Search for the cell housing the specified text and yield its (x, y) center coordinate. 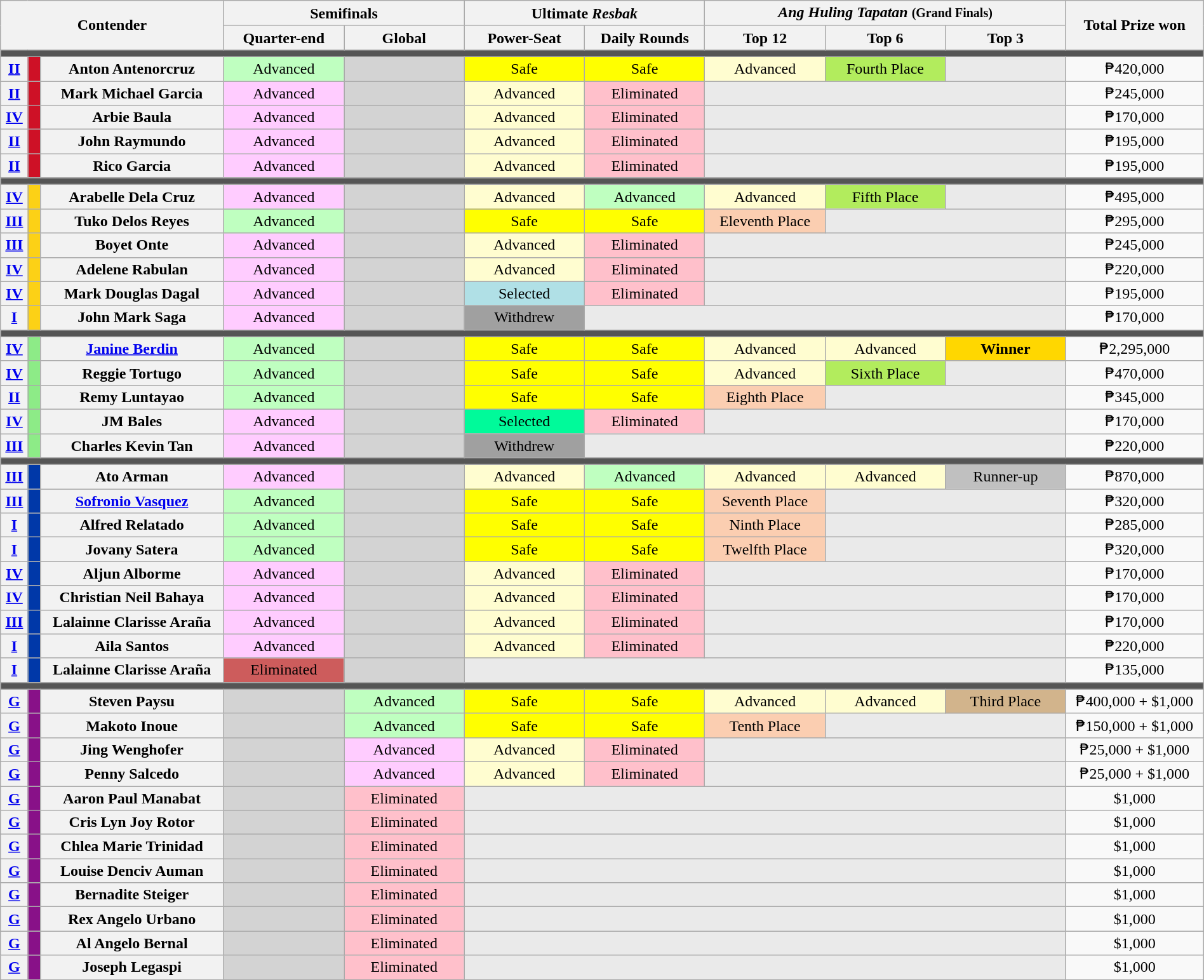
Arabelle Dela Cruz (132, 197)
Ato Arman (132, 477)
Aaron Paul Manabat (132, 798)
Al Angelo Bernal (132, 943)
Christian Neil Bahaya (132, 598)
Ninth Place (765, 525)
Rex Angelo Urbano (132, 919)
Third Place (1006, 701)
Fifth Place (885, 197)
Remy Luntayao (132, 397)
John Raymundo (132, 142)
John Mark Saga (132, 318)
Eighth Place (765, 397)
₱295,000 (1134, 221)
Runner-up (1006, 477)
Rico Garcia (132, 166)
Bernadite Steiger (132, 895)
₱150,000 + $1,000 (1134, 725)
Winner (1006, 349)
Penny Salcedo (132, 774)
₱420,000 (1134, 69)
₱285,000 (1134, 525)
Makoto Inoue (132, 725)
Adelene Rabulan (132, 269)
Ang Huling Tapatan (Grand Finals) (885, 13)
Daily Rounds (644, 37)
Janine Berdin (132, 349)
Boyet Onte (132, 245)
Top 3 (1006, 37)
₱495,000 (1134, 197)
₱2,295,000 (1134, 349)
Eleventh Place (765, 221)
Joseph Legaspi (132, 967)
Tenth Place (765, 725)
Mark Douglas Dagal (132, 293)
Anton Antenorcruz (132, 69)
Louise Denciv Auman (132, 871)
Chlea Marie Trinidad (132, 847)
Fourth Place (885, 69)
Cris Lyn Joy Rotor (132, 822)
Quarter-end (283, 37)
Jovany Satera (132, 549)
Total Prize won (1134, 25)
Semifinals (344, 13)
₱470,000 (1134, 373)
Contender (112, 25)
Power-Seat (525, 37)
Charles Kevin Tan (132, 445)
Seventh Place (765, 501)
Global (404, 37)
Steven Paysu (132, 701)
Ultimate Resbak (584, 13)
₱135,000 (1134, 670)
Top 12 (765, 37)
Tuko Delos Reyes (132, 221)
Jing Wenghofer (132, 749)
Reggie Tortugo (132, 373)
Mark Michael Garcia (132, 93)
₱400,000 + $1,000 (1134, 701)
Sofronio Vasquez (132, 501)
Alfred Relatado (132, 525)
JM Bales (132, 421)
Twelfth Place (765, 549)
Arbie Baula (132, 117)
Sixth Place (885, 373)
₱345,000 (1134, 397)
₱870,000 (1134, 477)
Aila Santos (132, 646)
Top 6 (885, 37)
Aljun Alborme (132, 574)
